Extract the [x, y] coordinate from the center of the cell holding the provided text.  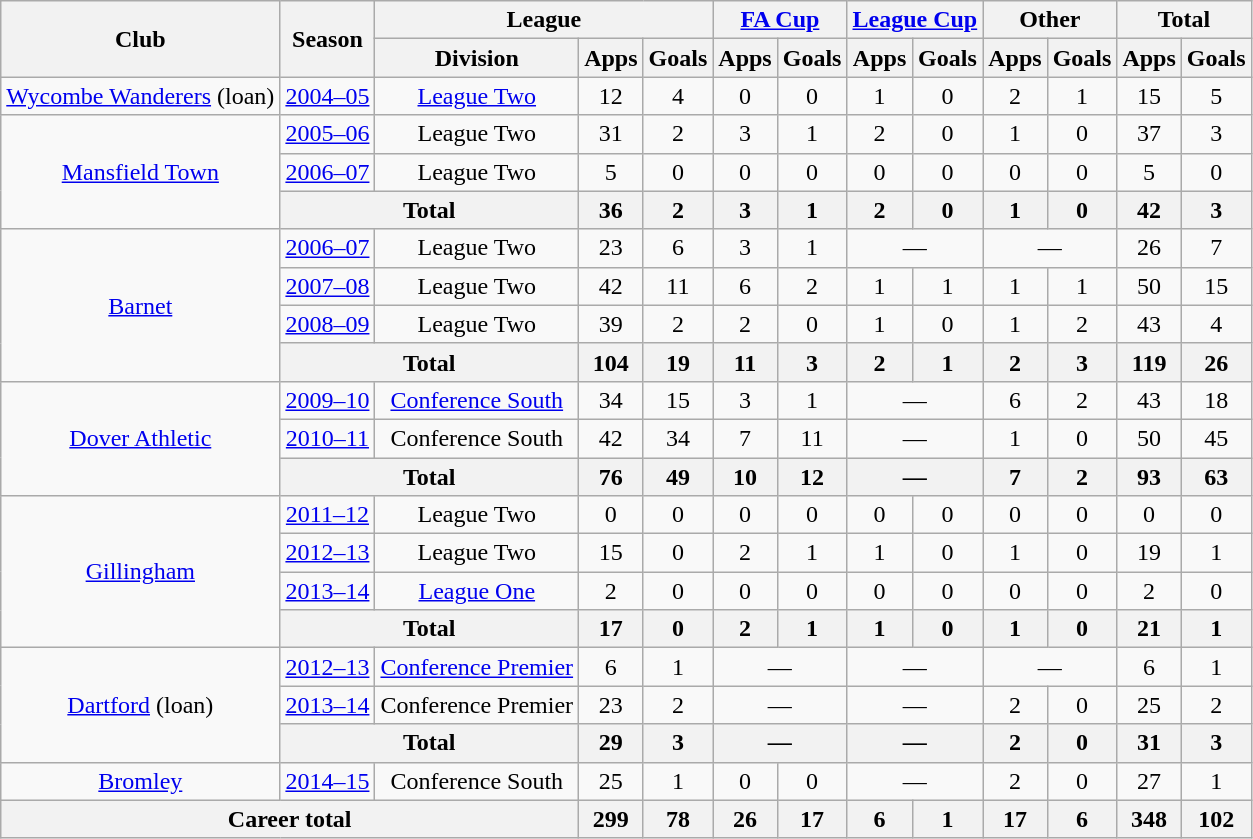
39 [611, 324]
2009–10 [328, 400]
Bromley [140, 781]
2005–06 [328, 134]
2011–12 [328, 515]
36 [611, 210]
45 [1216, 438]
League One [477, 591]
Division [477, 58]
Other [1050, 20]
76 [611, 477]
Mansfield Town [140, 172]
119 [1149, 362]
Career total [290, 819]
Dover Athletic [140, 438]
Club [140, 39]
93 [1149, 477]
78 [678, 819]
29 [611, 743]
10 [745, 477]
21 [1149, 629]
37 [1149, 134]
2008–09 [328, 324]
2004–05 [328, 96]
League [544, 20]
Wycombe Wanderers (loan) [140, 96]
18 [1216, 400]
63 [1216, 477]
299 [611, 819]
Dartford (loan) [140, 705]
104 [611, 362]
League Cup [915, 20]
Season [328, 39]
27 [1149, 781]
2007–08 [328, 286]
49 [678, 477]
FA Cup [780, 20]
102 [1216, 819]
Barnet [140, 305]
2014–15 [328, 781]
2010–11 [328, 438]
348 [1149, 819]
Gillingham [140, 572]
